Pinpoint the cell where the given text exists, returning its (X, Y) midpoint coordinate. 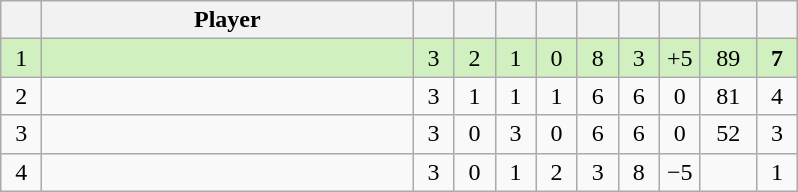
89 (728, 58)
81 (728, 96)
52 (728, 134)
−5 (680, 172)
Player (228, 20)
7 (776, 58)
+5 (680, 58)
